Return the (x, y) coordinate for the center point of the cell that contains the specified text.  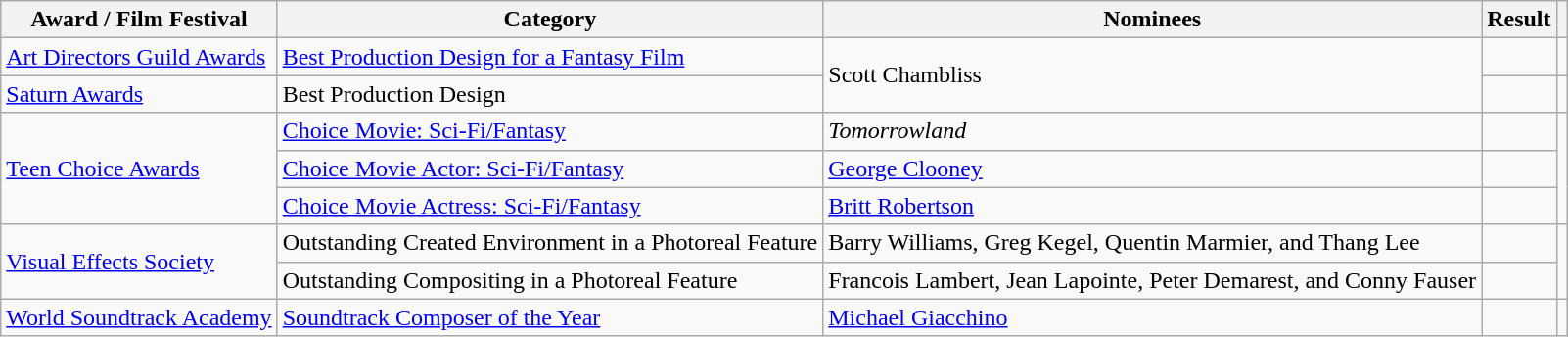
Result (1519, 20)
Art Directors Guild Awards (139, 57)
World Soundtrack Academy (139, 317)
Soundtrack Composer of the Year (550, 317)
George Clooney (1153, 168)
Choice Movie: Sci-Fi/Fantasy (550, 131)
Michael Giacchino (1153, 317)
Saturn Awards (139, 94)
Francois Lambert, Jean Lapointe, Peter Demarest, and Conny Fauser (1153, 280)
Best Production Design (550, 94)
Teen Choice Awards (139, 168)
Award / Film Festival (139, 20)
Outstanding Created Environment in a Photoreal Feature (550, 243)
Tomorrowland (1153, 131)
Category (550, 20)
Choice Movie Actress: Sci-Fi/Fantasy (550, 206)
Nominees (1153, 20)
Barry Williams, Greg Kegel, Quentin Marmier, and Thang Lee (1153, 243)
Scott Chambliss (1153, 75)
Outstanding Compositing in a Photoreal Feature (550, 280)
Choice Movie Actor: Sci-Fi/Fantasy (550, 168)
Visual Effects Society (139, 262)
Britt Robertson (1153, 206)
Best Production Design for a Fantasy Film (550, 57)
